Find where the given text appears and provide that cell's center as [X, Y] coordinate. 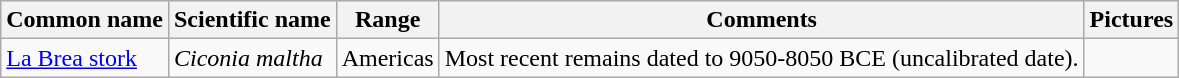
Americas [388, 58]
Common name [85, 20]
Most recent remains dated to 9050-8050 BCE (uncalibrated date). [762, 58]
Scientific name [252, 20]
Ciconia maltha [252, 58]
Comments [762, 20]
La Brea stork [85, 58]
Range [388, 20]
Pictures [1132, 20]
